Provide the [x, y] coordinate of the cell's center where the given text is located.  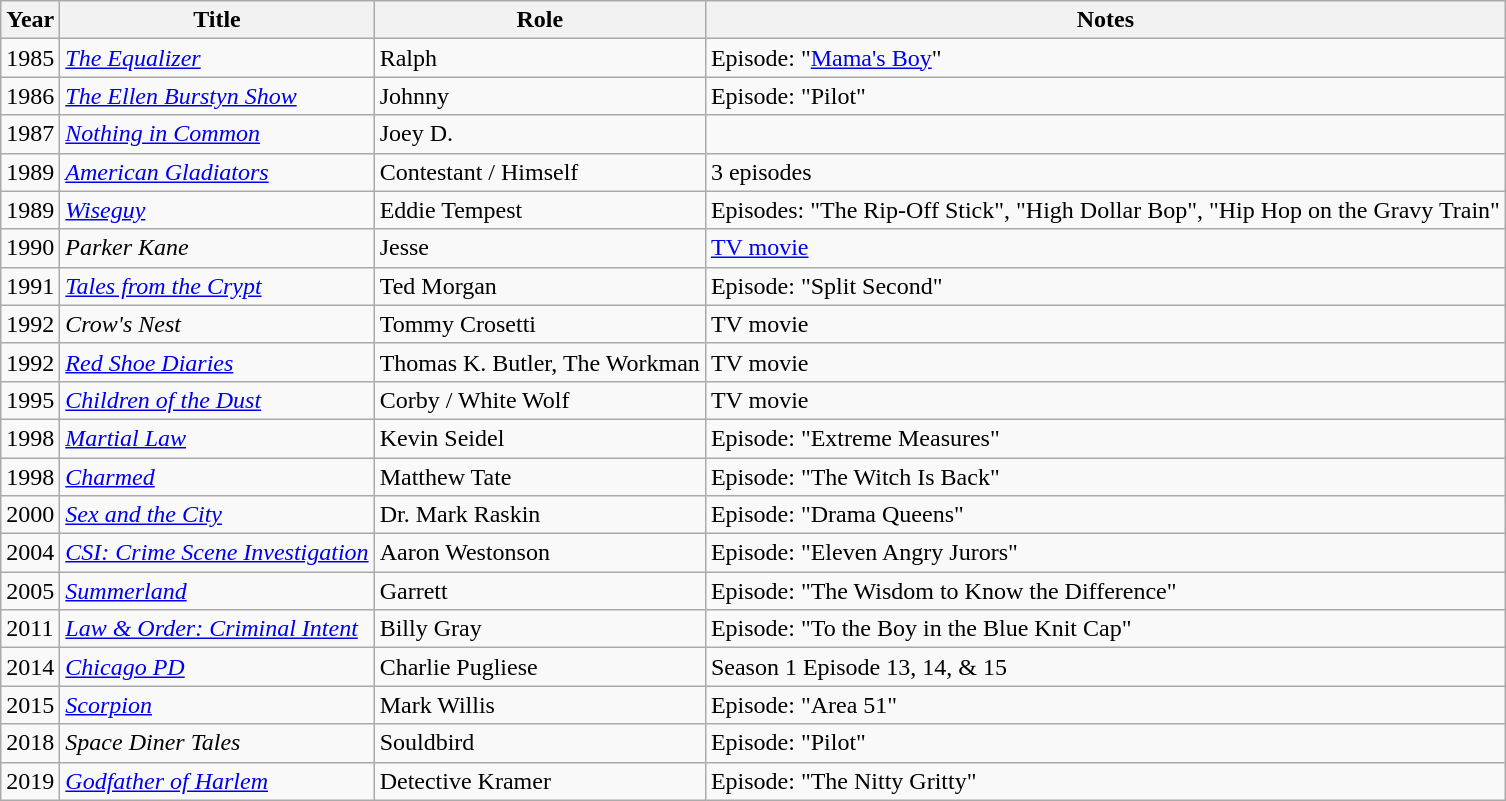
Parker Kane [217, 248]
Ted Morgan [540, 286]
1986 [30, 96]
Mark Willis [540, 705]
Year [30, 20]
Episode: "Area 51" [1105, 705]
Contestant / Himself [540, 172]
Souldbird [540, 743]
2018 [30, 743]
2005 [30, 591]
1991 [30, 286]
Chicago PD [217, 667]
Summerland [217, 591]
2014 [30, 667]
2000 [30, 515]
Godfather of Harlem [217, 781]
Charlie Pugliese [540, 667]
CSI: Crime Scene Investigation [217, 553]
Dr. Mark Raskin [540, 515]
Episode: "Split Second" [1105, 286]
Law & Order: Criminal Intent [217, 629]
Episode: "To the Boy in the Blue Knit Cap" [1105, 629]
Episode: "The Witch Is Back" [1105, 477]
2019 [30, 781]
Joey D. [540, 134]
Kevin Seidel [540, 438]
The Ellen Burstyn Show [217, 96]
Eddie Tempest [540, 210]
The Equalizer [217, 58]
Episode: "The Wisdom to Know the Difference" [1105, 591]
Episodes: "The Rip-Off Stick", "High Dollar Bop", "Hip Hop on the Gravy Train" [1105, 210]
Role [540, 20]
Season 1 Episode 13, 14, & 15 [1105, 667]
Ralph [540, 58]
1995 [30, 400]
Billy Gray [540, 629]
2015 [30, 705]
Sex and the City [217, 515]
Thomas K. Butler, The Workman [540, 362]
Notes [1105, 20]
Crow's Nest [217, 324]
Matthew Tate [540, 477]
Detective Kramer [540, 781]
Jesse [540, 248]
Johnny [540, 96]
Episode: "The Nitty Gritty" [1105, 781]
3 episodes [1105, 172]
Episode: "Extreme Measures" [1105, 438]
Episode: "Drama Queens" [1105, 515]
1990 [30, 248]
Corby / White Wolf [540, 400]
Episode: "Mama's Boy" [1105, 58]
Wiseguy [217, 210]
Title [217, 20]
Children of the Dust [217, 400]
Martial Law [217, 438]
Garrett [540, 591]
2004 [30, 553]
Tommy Crosetti [540, 324]
Red Shoe Diaries [217, 362]
Scorpion [217, 705]
Space Diner Tales [217, 743]
Charmed [217, 477]
Aaron Westonson [540, 553]
1987 [30, 134]
1985 [30, 58]
American Gladiators [217, 172]
Episode: "Eleven Angry Jurors" [1105, 553]
Tales from the Crypt [217, 286]
Nothing in Common [217, 134]
2011 [30, 629]
